Output the [X, Y] coordinate of the center of the cell containing the given text.  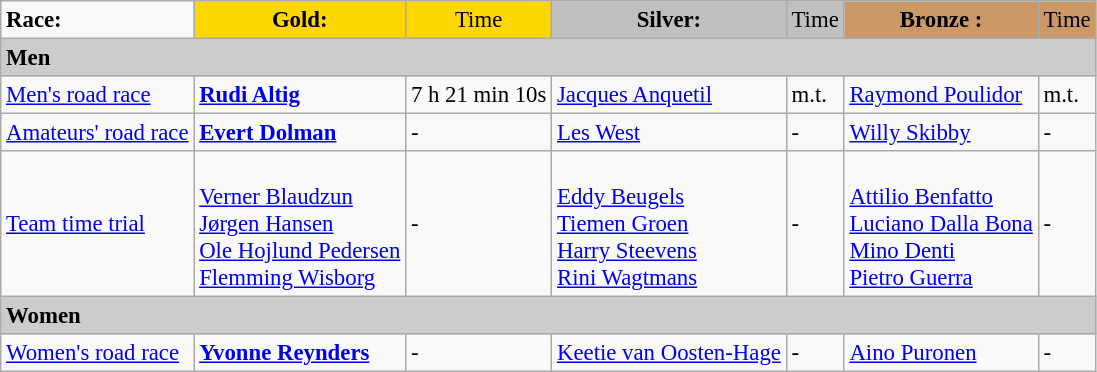
Women's road race [98, 353]
Rudi Altig [300, 95]
Men's road race [98, 95]
Jacques Anquetil [670, 95]
Amateurs' road race [98, 133]
Team time trial [98, 224]
Men [548, 58]
Verner Blaudzun Jørgen Hansen Ole Hojlund Pedersen Flemming Wisborg [300, 224]
Silver: [670, 20]
Bronze : [941, 20]
Willy Skibby [941, 133]
Race: [98, 20]
Women [548, 316]
7 h 21 min 10s [479, 95]
Evert Dolman [300, 133]
Yvonne Reynders [300, 353]
Attilio Benfatto Luciano Dalla Bona Mino Denti Pietro Guerra [941, 224]
Gold: [300, 20]
Les West [670, 133]
Aino Puronen [941, 353]
Raymond Poulidor [941, 95]
Keetie van Oosten-Hage [670, 353]
Eddy Beugels Tiemen Groen Harry Steevens Rini Wagtmans [670, 224]
